For the text-containing cell, return its midpoint in (X, Y) coordinate format. 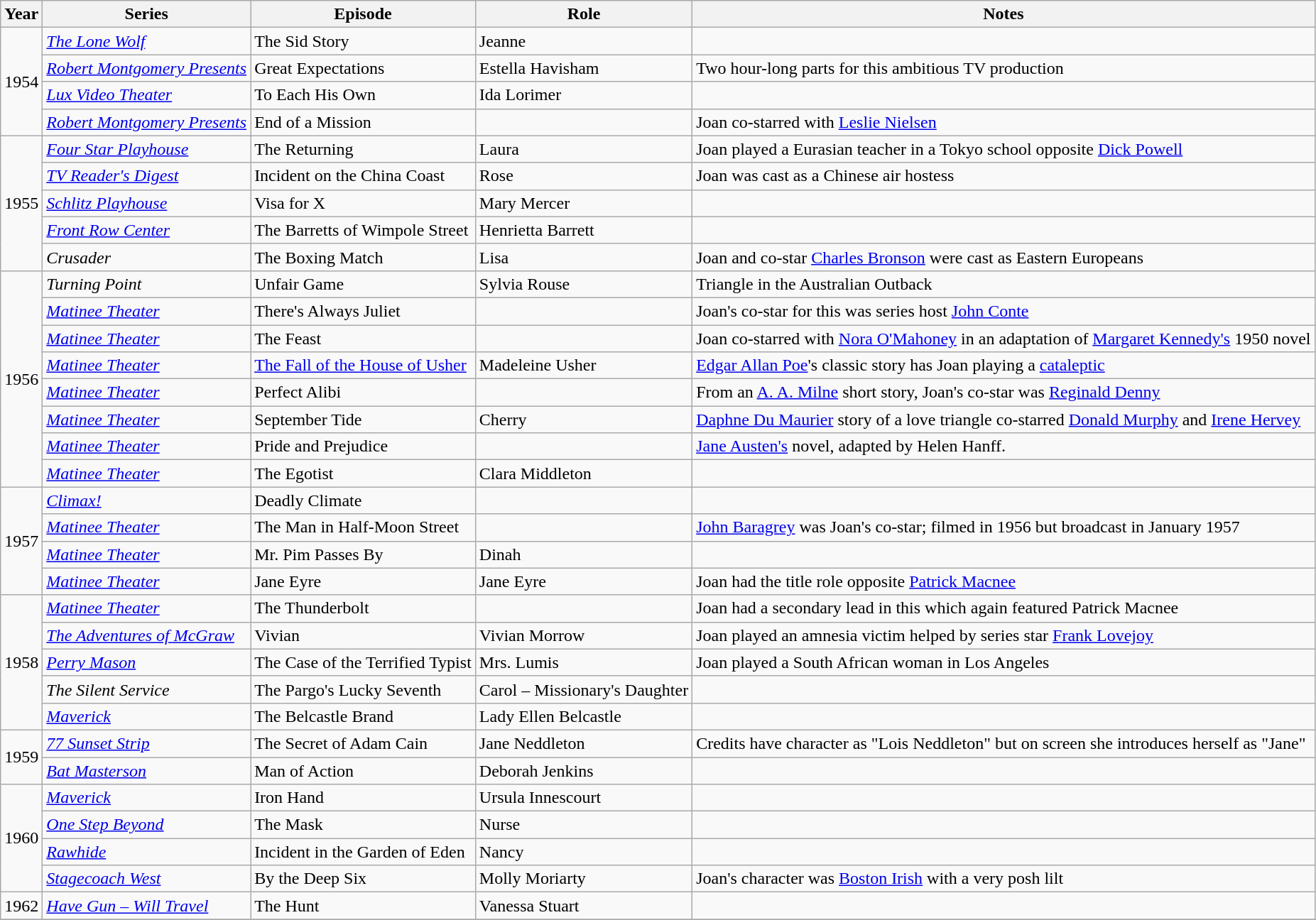
Madeleine Usher (584, 366)
Crusader (146, 257)
The Egotist (364, 473)
Deborah Jenkins (584, 770)
Vivian (364, 635)
To Each His Own (364, 95)
One Step Beyond (146, 825)
The Lone Wolf (146, 41)
The Mask (364, 825)
The Silent Service (146, 689)
Turning Point (146, 284)
Henrietta Barrett (584, 230)
Rawhide (146, 852)
Four Star Playhouse (146, 149)
Molly Moriarty (584, 879)
By the Deep Six (364, 879)
Pride and Prejudice (364, 447)
Ursula Innescourt (584, 798)
The Hunt (364, 906)
The Boxing Match (364, 257)
Iron Hand (364, 798)
Man of Action (364, 770)
1959 (21, 757)
Lady Ellen Belcastle (584, 716)
Joan played an amnesia victim helped by series star Frank Lovejoy (1004, 635)
The Barretts of Wimpole Street (364, 230)
Ida Lorimer (584, 95)
1956 (21, 378)
Joan had a secondary lead in this which again featured Patrick Macnee (1004, 608)
Stagecoach West (146, 879)
Sylvia Rouse (584, 284)
End of a Mission (364, 122)
The Man in Half-Moon Street (364, 527)
Cherry (584, 420)
Nancy (584, 852)
Joan was cast as a Chinese air hostess (1004, 176)
The Case of the Terrified Typist (364, 662)
1957 (21, 541)
John Baragrey was Joan's co-star; filmed in 1956 but broadcast in January 1957 (1004, 527)
Unfair Game (364, 284)
Series (146, 14)
Mrs. Lumis (584, 662)
Role (584, 14)
1954 (21, 82)
The Feast (364, 339)
Bat Masterson (146, 770)
The Adventures of McGraw (146, 635)
Triangle in the Australian Outback (1004, 284)
Climax! (146, 500)
1962 (21, 906)
Front Row Center (146, 230)
TV Reader's Digest (146, 176)
The Fall of the House of Usher (364, 366)
Schlitz Playhouse (146, 203)
1960 (21, 838)
Mary Mercer (584, 203)
Laura (584, 149)
Jane Austen's novel, adapted by Helen Hanff. (1004, 447)
1958 (21, 662)
Joan's character was Boston Irish with a very posh lilt (1004, 879)
Daphne Du Maurier story of a love triangle co-starred Donald Murphy and Irene Hervey (1004, 420)
Incident on the China Coast (364, 176)
Joan played a South African woman in Los Angeles (1004, 662)
The Thunderbolt (364, 608)
September Tide (364, 420)
Clara Middleton (584, 473)
Joan and co-star Charles Bronson were cast as Eastern Europeans (1004, 257)
Perfect Alibi (364, 393)
Two hour-long parts for this ambitious TV production (1004, 68)
Incident in the Garden of Eden (364, 852)
Dinah (584, 554)
Have Gun – Will Travel (146, 906)
Notes (1004, 14)
Joan co-starred with Nora O'Mahoney in an adaptation of Margaret Kennedy's 1950 novel (1004, 339)
Joan played a Eurasian teacher in a Tokyo school opposite Dick Powell (1004, 149)
Vivian Morrow (584, 635)
The Sid Story (364, 41)
The Belcastle Brand (364, 716)
The Secret of Adam Cain (364, 743)
The Returning (364, 149)
Lux Video Theater (146, 95)
Estella Havisham (584, 68)
Deadly Climate (364, 500)
Perry Mason (146, 662)
Rose (584, 176)
From an A. A. Milne short story, Joan's co-star was Reginald Denny (1004, 393)
Joan had the title role opposite Patrick Macnee (1004, 581)
77 Sunset Strip (146, 743)
1955 (21, 203)
Credits have character as "Lois Neddleton" but on screen she introduces herself as "Jane" (1004, 743)
Joan co-starred with Leslie Nielsen (1004, 122)
Great Expectations (364, 68)
Vanessa Stuart (584, 906)
Carol – Missionary's Daughter (584, 689)
Visa for X (364, 203)
Joan's co-star for this was series host John Conte (1004, 311)
The Pargo's Lucky Seventh (364, 689)
Episode (364, 14)
Edgar Allan Poe's classic story has Joan playing a cataleptic (1004, 366)
Jane Neddleton (584, 743)
Jeanne (584, 41)
Lisa (584, 257)
There's Always Juliet (364, 311)
Nurse (584, 825)
Mr. Pim Passes By (364, 554)
Year (21, 14)
